Output the (X, Y) coordinate of the center of the cell containing the given text.  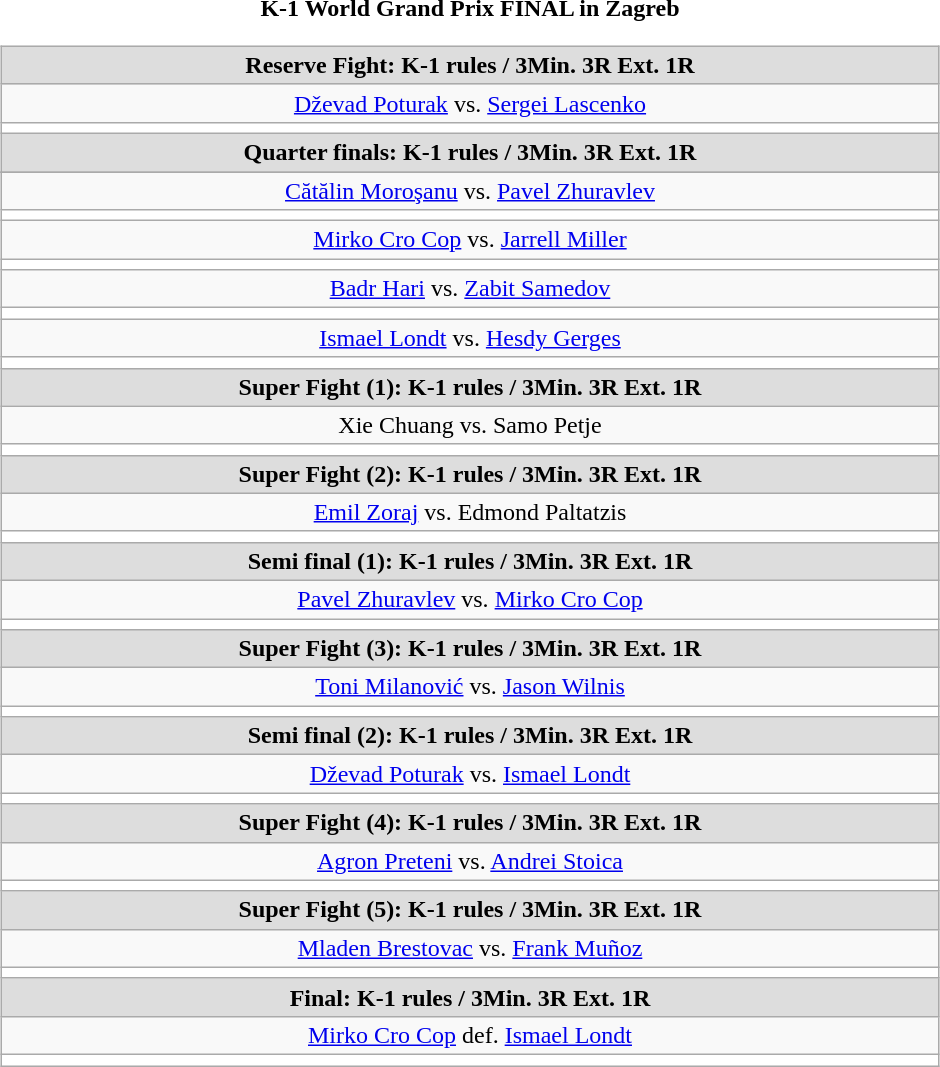
Final: K-1 rules / 3Min. 3R Ext. 1R (470, 997)
Semi final (1): K-1 rules / 3Min. 3R Ext. 1R (470, 561)
Mladen Brestovac vs. Frank Muñoz (470, 948)
Mirko Cro Cop vs. Jarrell Miller (470, 240)
Super Fight (5): K-1 rules / 3Min. 3R Ext. 1R (470, 910)
Agron Preteni vs. Andrei Stoica (470, 861)
Dževad Poturak vs. Ismael Londt (470, 774)
Super Fight (3): K-1 rules / 3Min. 3R Ext. 1R (470, 649)
Semi final (2): K-1 rules / 3Min. 3R Ext. 1R (470, 736)
Xie Chuang vs. Samo Petje (470, 425)
Reserve Fight: K-1 rules / 3Min. 3R Ext. 1R (470, 65)
Dževad Poturak vs. Sergei Lascenko (470, 103)
Emil Zoraj vs. Edmond Paltatzis (470, 512)
Mirko Cro Cop def. Ismael Londt (470, 1035)
Super Fight (1): K-1 rules / 3Min. 3R Ext. 1R (470, 387)
Quarter finals: K-1 rules / 3Min. 3R Ext. 1R (470, 152)
Cătălin Moroşanu vs. Pavel Zhuravlev (470, 191)
Toni Milanović vs. Jason Wilnis (470, 687)
Super Fight (4): K-1 rules / 3Min. 3R Ext. 1R (470, 823)
Pavel Zhuravlev vs. Mirko Cro Cop (470, 599)
Super Fight (2): K-1 rules / 3Min. 3R Ext. 1R (470, 474)
Badr Hari vs. Zabit Samedov (470, 289)
Ismael Londt vs. Hesdy Gerges (470, 338)
